Extract the (x, y) coordinate from the center of the cell holding the provided text.  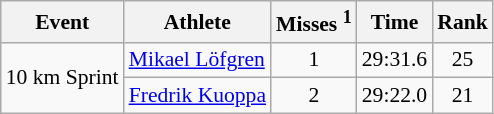
Event (62, 22)
Time (394, 22)
10 km Sprint (62, 78)
29:31.6 (394, 60)
Fredrik Kuoppa (198, 96)
21 (462, 96)
Athlete (198, 22)
Mikael Löfgren (198, 60)
Misses 1 (314, 22)
29:22.0 (394, 96)
2 (314, 96)
1 (314, 60)
25 (462, 60)
Rank (462, 22)
